Pinpoint the cell where the given text exists, returning its [x, y] midpoint coordinate. 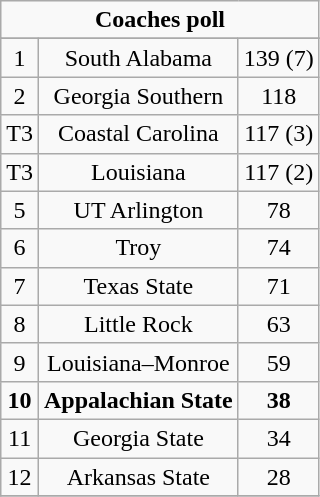
Appalachian State [138, 400]
7 [20, 286]
UT Arlington [138, 210]
Arkansas State [138, 477]
34 [278, 438]
74 [278, 248]
59 [278, 362]
Troy [138, 248]
8 [20, 324]
1 [20, 58]
117 (3) [278, 134]
Texas State [138, 286]
Georgia Southern [138, 96]
Georgia State [138, 438]
78 [278, 210]
11 [20, 438]
118 [278, 96]
63 [278, 324]
117 (2) [278, 172]
Coaches poll [160, 20]
139 (7) [278, 58]
6 [20, 248]
2 [20, 96]
Louisiana [138, 172]
38 [278, 400]
Louisiana–Monroe [138, 362]
12 [20, 477]
Coastal Carolina [138, 134]
10 [20, 400]
9 [20, 362]
71 [278, 286]
28 [278, 477]
5 [20, 210]
South Alabama [138, 58]
Little Rock [138, 324]
